Detect which cell encompasses the target text, then output its [x, y] center coordinate. 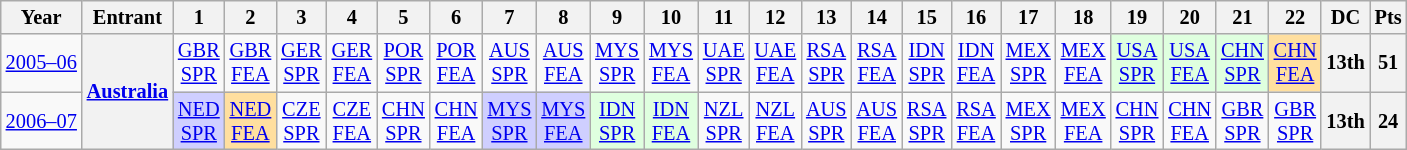
USAFEA [1190, 63]
NZLFEA [775, 121]
NEDFEA [251, 121]
17 [1028, 17]
9 [617, 17]
DC [1345, 17]
PORSPR [404, 63]
18 [1084, 17]
2006–07 [42, 121]
GERSPR [301, 63]
GBRFEA [251, 63]
10 [671, 17]
20 [1190, 17]
NEDSPR [199, 121]
2 [251, 17]
19 [1138, 17]
51 [1388, 63]
11 [724, 17]
UAESPR [724, 63]
24 [1388, 121]
15 [926, 17]
CZEFEA [352, 121]
14 [877, 17]
12 [775, 17]
Pts [1388, 17]
PORFEA [456, 63]
6 [456, 17]
3 [301, 17]
UAEFEA [775, 63]
13 [826, 17]
5 [404, 17]
GERFEA [352, 63]
NZLSPR [724, 121]
21 [1242, 17]
8 [563, 17]
CZESPR [301, 121]
1 [199, 17]
USASPR [1138, 63]
Year [42, 17]
Entrant [128, 17]
16 [976, 17]
4 [352, 17]
22 [1296, 17]
7 [509, 17]
2005–06 [42, 63]
Australia [128, 92]
